Detect which cell encompasses the target text, then output its [x, y] center coordinate. 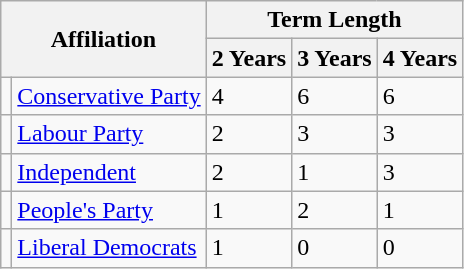
3 Years [335, 58]
People's Party [109, 210]
4 [249, 96]
2 Years [249, 58]
Independent [109, 172]
Liberal Democrats [109, 248]
Term Length [334, 20]
Labour Party [109, 134]
4 Years [420, 58]
Affiliation [104, 39]
Conservative Party [109, 96]
